Extract the (x, y) coordinate from the center of the cell holding the provided text.  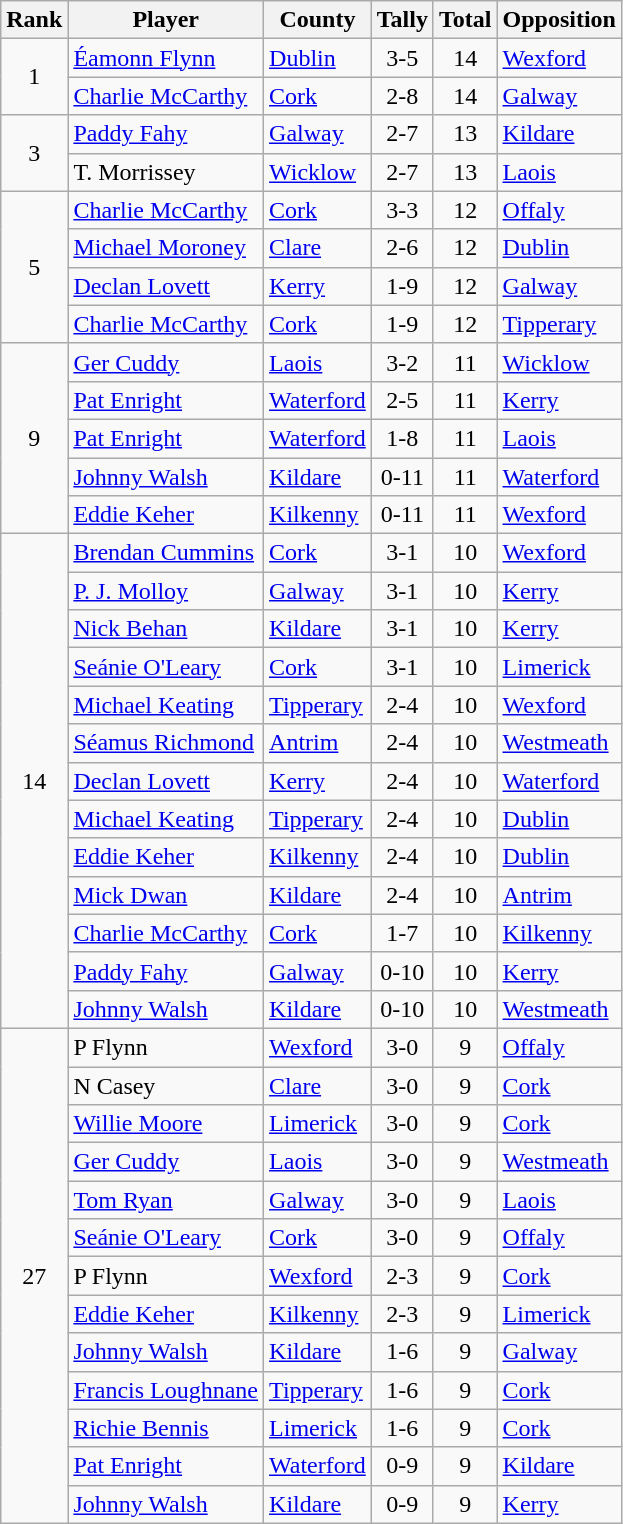
Total (465, 20)
N Casey (166, 1085)
Player (166, 20)
2-8 (402, 96)
Séamus Richmond (166, 743)
County (318, 20)
5 (34, 267)
1-8 (402, 438)
T. Morrissey (166, 172)
Mick Dwan (166, 895)
Richie Bennis (166, 1428)
2-5 (402, 400)
Tally (402, 20)
1 (34, 77)
Willie Moore (166, 1124)
3-3 (402, 210)
P. J. Molloy (166, 591)
Nick Behan (166, 629)
Opposition (559, 20)
Michael Moroney (166, 248)
Rank (34, 20)
Éamonn Flynn (166, 58)
2-6 (402, 248)
Francis Loughnane (166, 1390)
3 (34, 153)
1-7 (402, 933)
27 (34, 1276)
3-2 (402, 362)
Brendan Cummins (166, 553)
Tom Ryan (166, 1200)
3-5 (402, 58)
